Provide the [x, y] coordinate of the cell's center where the given text is located.  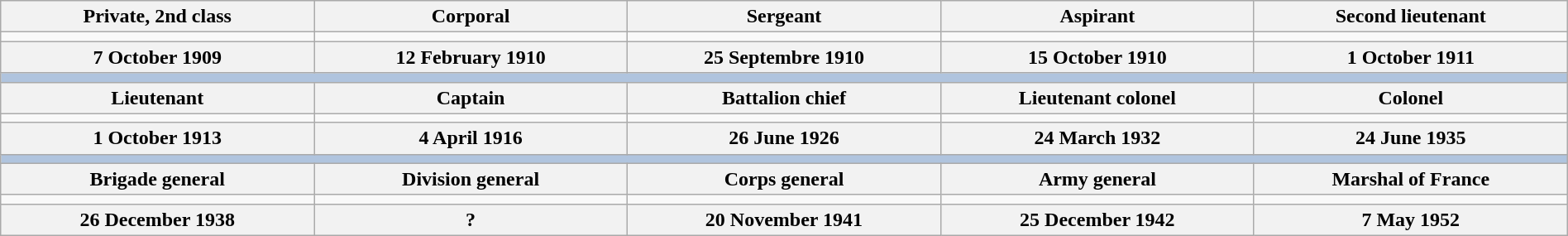
24 March 1932 [1097, 138]
Marshal of France [1411, 179]
25 Septembre 1910 [784, 57]
7 October 1909 [157, 57]
Second lieutenant [1411, 17]
25 December 1942 [1097, 219]
Lieutenant [157, 98]
26 June 1926 [784, 138]
1 October 1911 [1411, 57]
Division general [471, 179]
4 April 1916 [471, 138]
Colonel [1411, 98]
12 February 1910 [471, 57]
Corporal [471, 17]
26 December 1938 [157, 219]
Army general [1097, 179]
20 November 1941 [784, 219]
7 May 1952 [1411, 219]
15 October 1910 [1097, 57]
Aspirant [1097, 17]
24 June 1935 [1411, 138]
Private, 2nd class [157, 17]
Corps general [784, 179]
Lieutenant colonel [1097, 98]
Brigade general [157, 179]
Sergeant [784, 17]
? [471, 219]
Captain [471, 98]
1 October 1913 [157, 138]
Battalion chief [784, 98]
